For the text-containing cell, return its midpoint in (x, y) coordinate format. 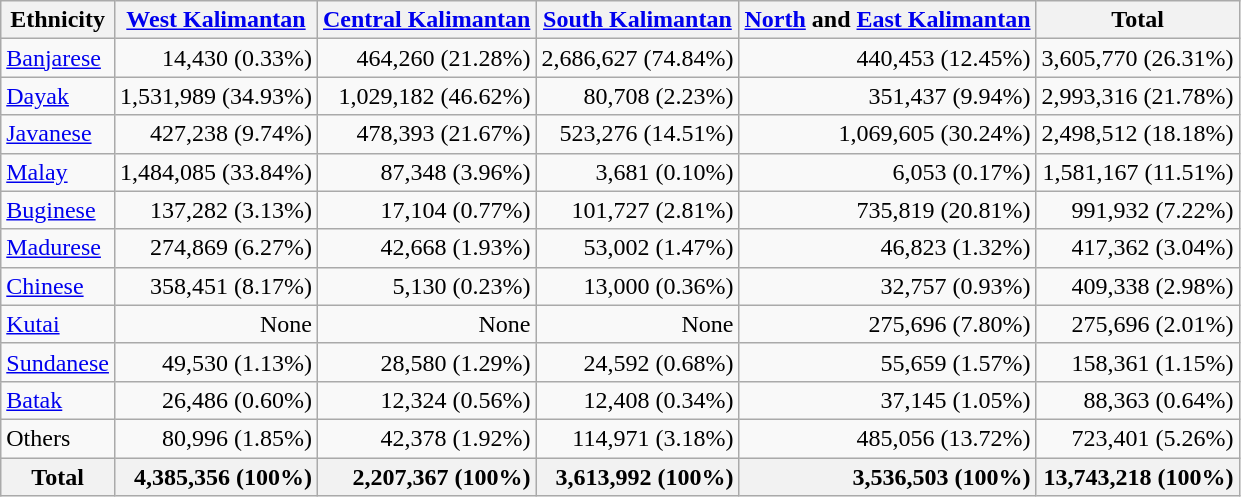
Ethnicity (58, 20)
723,401 (5.26%) (1138, 438)
Sundanese (58, 362)
46,823 (1.32%) (888, 248)
Chinese (58, 286)
42,668 (1.93%) (427, 248)
49,530 (1.13%) (216, 362)
13,000 (0.36%) (638, 286)
32,757 (0.93%) (888, 286)
735,819 (20.81%) (888, 210)
991,932 (7.22%) (1138, 210)
417,362 (3.04%) (1138, 248)
101,727 (2.81%) (638, 210)
2,498,512 (18.18%) (1138, 134)
28,580 (1.29%) (427, 362)
Dayak (58, 96)
26,486 (0.60%) (216, 400)
80,708 (2.23%) (638, 96)
275,696 (7.80%) (888, 324)
523,276 (14.51%) (638, 134)
53,002 (1.47%) (638, 248)
Kutai (58, 324)
2,993,316 (21.78%) (1138, 96)
Malay (58, 172)
1,581,167 (11.51%) (1138, 172)
358,451 (8.17%) (216, 286)
2,686,627 (74.84%) (638, 58)
14,430 (0.33%) (216, 58)
114,971 (3.18%) (638, 438)
3,613,992 (100%) (638, 477)
3,605,770 (26.31%) (1138, 58)
42,378 (1.92%) (427, 438)
80,996 (1.85%) (216, 438)
2,207,367 (100%) (427, 477)
1,029,182 (46.62%) (427, 96)
17,104 (0.77%) (427, 210)
5,130 (0.23%) (427, 286)
3,536,503 (100%) (888, 477)
Buginese (58, 210)
13,743,218 (100%) (1138, 477)
12,408 (0.34%) (638, 400)
440,453 (12.45%) (888, 58)
427,238 (9.74%) (216, 134)
12,324 (0.56%) (427, 400)
Batak (58, 400)
478,393 (21.67%) (427, 134)
1,484,085 (33.84%) (216, 172)
Banjarese (58, 58)
4,385,356 (100%) (216, 477)
1,069,605 (30.24%) (888, 134)
87,348 (3.96%) (427, 172)
137,282 (3.13%) (216, 210)
485,056 (13.72%) (888, 438)
24,592 (0.68%) (638, 362)
West Kalimantan (216, 20)
158,361 (1.15%) (1138, 362)
274,869 (6.27%) (216, 248)
Others (58, 438)
3,681 (0.10%) (638, 172)
1,531,989 (34.93%) (216, 96)
275,696 (2.01%) (1138, 324)
South Kalimantan (638, 20)
88,363 (0.64%) (1138, 400)
6,053 (0.17%) (888, 172)
37,145 (1.05%) (888, 400)
55,659 (1.57%) (888, 362)
464,260 (21.28%) (427, 58)
North and East Kalimantan (888, 20)
Madurese (58, 248)
Javanese (58, 134)
351,437 (9.94%) (888, 96)
409,338 (2.98%) (1138, 286)
Central Kalimantan (427, 20)
